Determine the (X, Y) coordinate at the center of the cell enclosing the given text.  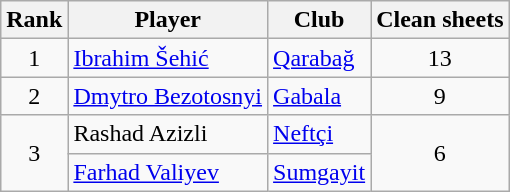
Dmytro Bezotosnyi (168, 96)
Neftçi (320, 134)
3 (34, 153)
9 (440, 96)
Rank (34, 20)
2 (34, 96)
Gabala (320, 96)
Player (168, 20)
Farhad Valiyev (168, 172)
Club (320, 20)
13 (440, 58)
Qarabağ (320, 58)
Clean sheets (440, 20)
6 (440, 153)
Rashad Azizli (168, 134)
Ibrahim Šehić (168, 58)
1 (34, 58)
Sumgayit (320, 172)
